Search for the cell housing the specified text and yield its [x, y] center coordinate. 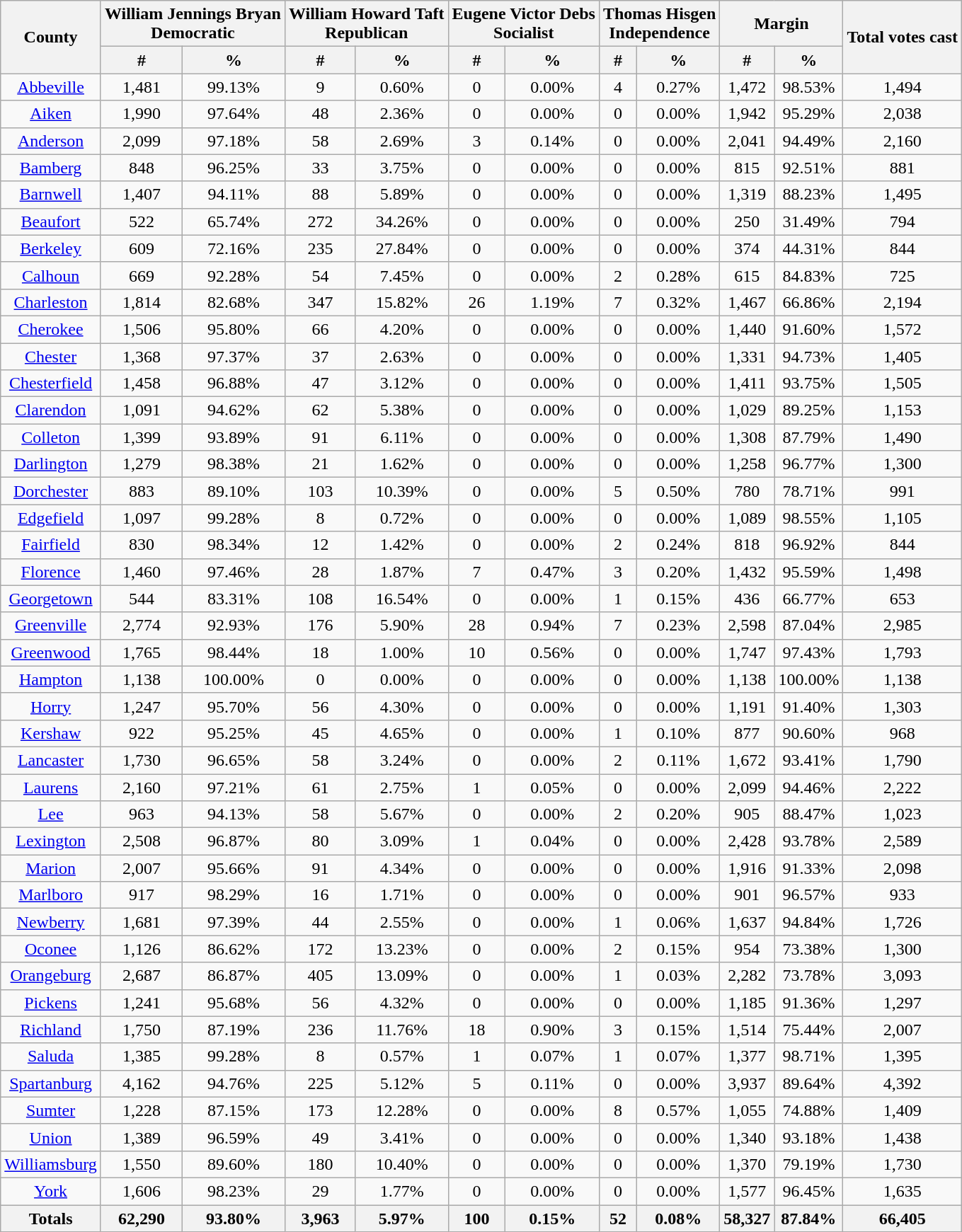
Dorchester [51, 491]
653 [903, 599]
94.76% [234, 1083]
96.45% [808, 1191]
1,258 [748, 464]
0.04% [552, 841]
5.38% [402, 410]
95.70% [234, 706]
780 [748, 491]
1,577 [748, 1191]
87.84% [808, 1218]
66,405 [903, 1218]
16.54% [402, 599]
103 [320, 491]
Eugene Victor DebsSocialist [524, 24]
1,191 [748, 706]
0.60% [402, 87]
1,916 [748, 868]
4.20% [402, 329]
97.18% [234, 141]
1,942 [748, 114]
1,494 [903, 87]
877 [748, 733]
98.23% [234, 1191]
Barnwell [51, 195]
47 [320, 384]
95.29% [808, 114]
0.05% [552, 788]
37 [320, 356]
49 [320, 1137]
2,428 [748, 841]
Florence [51, 572]
86.87% [234, 976]
848 [142, 168]
92.51% [808, 168]
1,247 [142, 706]
Georgetown [51, 599]
88.47% [808, 814]
87.15% [234, 1110]
William Howard TaftRepublican [367, 24]
73.78% [808, 976]
4.34% [402, 868]
2,194 [903, 302]
92.93% [234, 626]
97.21% [234, 788]
Lexington [51, 841]
609 [142, 248]
Clarendon [51, 410]
72.16% [234, 248]
Kershaw [51, 733]
1.77% [402, 1191]
225 [320, 1083]
0.27% [678, 87]
1.87% [402, 572]
97.37% [234, 356]
31.49% [808, 221]
1,331 [748, 356]
0.28% [678, 275]
1,750 [142, 1030]
Richland [51, 1030]
933 [903, 895]
62,290 [142, 1218]
98.53% [808, 87]
1,990 [142, 114]
48 [320, 114]
Colleton [51, 437]
1,472 [748, 87]
1,368 [142, 356]
96.59% [234, 1137]
272 [320, 221]
1,228 [142, 1110]
Williamsburg [51, 1164]
79.19% [808, 1164]
Aiken [51, 114]
66 [320, 329]
2,687 [142, 976]
954 [748, 949]
991 [903, 491]
98.55% [808, 518]
2.36% [402, 114]
33 [320, 168]
1.62% [402, 464]
11.76% [402, 1030]
Saluda [51, 1057]
1.00% [402, 652]
95.68% [234, 1003]
2,508 [142, 841]
669 [142, 275]
12.28% [402, 1110]
0.90% [552, 1030]
815 [748, 168]
1,055 [748, 1110]
347 [320, 302]
5.12% [402, 1083]
180 [320, 1164]
0.03% [678, 976]
1,505 [903, 384]
544 [142, 599]
96.77% [808, 464]
0.06% [678, 922]
Marion [51, 868]
3,963 [320, 1218]
86.62% [234, 949]
1,308 [748, 437]
830 [142, 545]
88 [320, 195]
1,405 [903, 356]
91.40% [808, 706]
1,635 [903, 1191]
963 [142, 814]
87.04% [808, 626]
1,550 [142, 1164]
91.36% [808, 1003]
1,481 [142, 87]
13.23% [402, 949]
0.56% [552, 652]
96.25% [234, 168]
0.10% [678, 733]
1,185 [748, 1003]
3,937 [748, 1083]
80 [320, 841]
66.77% [808, 599]
615 [748, 275]
2,774 [142, 626]
Abbeville [51, 87]
Laurens [51, 788]
10.40% [402, 1164]
1,514 [748, 1030]
90.60% [808, 733]
12 [320, 545]
1,407 [142, 195]
97.64% [234, 114]
83.31% [234, 599]
Cherokee [51, 329]
2.69% [402, 141]
74.88% [808, 1110]
1,303 [903, 706]
Greenwood [51, 652]
4.30% [402, 706]
29 [320, 1191]
10 [477, 652]
95.66% [234, 868]
1,572 [903, 329]
98.44% [234, 652]
96.92% [808, 545]
1,319 [748, 195]
Greenville [51, 626]
93.41% [808, 760]
1,498 [903, 572]
108 [320, 599]
4.32% [402, 1003]
89.64% [808, 1083]
1,411 [748, 384]
725 [903, 275]
62 [320, 410]
92.28% [234, 275]
901 [748, 895]
905 [748, 814]
Orangeburg [51, 976]
93.75% [808, 384]
1,409 [903, 1110]
98.38% [234, 464]
78.71% [808, 491]
436 [748, 599]
5.97% [402, 1218]
0.50% [678, 491]
Fairfield [51, 545]
968 [903, 733]
1,747 [748, 652]
91.60% [808, 329]
Newberry [51, 922]
Totals [51, 1218]
Thomas HisgenIndependence [659, 24]
2,041 [748, 141]
1,460 [142, 572]
1,438 [903, 1137]
4 [617, 87]
44.31% [808, 248]
917 [142, 895]
54 [320, 275]
94.62% [234, 410]
794 [903, 221]
2,598 [748, 626]
1,389 [142, 1137]
Margin [781, 24]
818 [748, 545]
Anderson [51, 141]
3.24% [402, 760]
1,637 [748, 922]
27.84% [402, 248]
95.25% [234, 733]
1,681 [142, 922]
Sumter [51, 1110]
88.23% [808, 195]
883 [142, 491]
96.87% [234, 841]
2.75% [402, 788]
21 [320, 464]
91.33% [808, 868]
1,467 [748, 302]
94.49% [808, 141]
Calhoun [51, 275]
1,126 [142, 949]
97.39% [234, 922]
66.86% [808, 302]
3.75% [402, 168]
1,370 [748, 1164]
0.08% [678, 1218]
2.55% [402, 922]
Darlington [51, 464]
York [51, 1191]
1,490 [903, 437]
1,432 [748, 572]
9 [320, 87]
1,606 [142, 1191]
87.19% [234, 1030]
236 [320, 1030]
1,399 [142, 437]
2,985 [903, 626]
405 [320, 976]
0.24% [678, 545]
73.38% [808, 949]
Chesterfield [51, 384]
1,765 [142, 652]
95.59% [808, 572]
89.60% [234, 1164]
3.09% [402, 841]
0.94% [552, 626]
26 [477, 302]
Lee [51, 814]
7.45% [402, 275]
89.10% [234, 491]
15.82% [402, 302]
1,377 [748, 1057]
95.80% [234, 329]
94.13% [234, 814]
93.18% [808, 1137]
1,089 [748, 518]
1,297 [903, 1003]
Union [51, 1137]
94.46% [808, 788]
2,282 [748, 976]
98.71% [808, 1057]
16 [320, 895]
3,093 [903, 976]
94.84% [808, 922]
1.42% [402, 545]
1,105 [903, 518]
Spartanburg [51, 1083]
1,385 [142, 1057]
Hampton [51, 679]
1,440 [748, 329]
4,392 [903, 1083]
2,098 [903, 868]
881 [903, 168]
52 [617, 1218]
922 [142, 733]
3.12% [402, 384]
Chester [51, 356]
1,814 [142, 302]
65.74% [234, 221]
94.11% [234, 195]
1,241 [142, 1003]
2.63% [402, 356]
0.47% [552, 572]
0.23% [678, 626]
1,672 [748, 760]
Marlboro [51, 895]
4.65% [402, 733]
1,029 [748, 410]
5.67% [402, 814]
84.83% [808, 275]
2,038 [903, 114]
100 [477, 1218]
2,222 [903, 788]
93.89% [234, 437]
Pickens [51, 1003]
89.25% [808, 410]
1,023 [903, 814]
5.89% [402, 195]
1.19% [552, 302]
235 [320, 248]
93.78% [808, 841]
374 [748, 248]
87.79% [808, 437]
1,790 [903, 760]
82.68% [234, 302]
176 [320, 626]
1,506 [142, 329]
93.80% [234, 1218]
1,793 [903, 652]
2,589 [903, 841]
1,495 [903, 195]
44 [320, 922]
Lancaster [51, 760]
1,340 [748, 1137]
75.44% [808, 1030]
10.39% [402, 491]
99.13% [234, 87]
Charleston [51, 302]
98.34% [234, 545]
County [51, 37]
1.71% [402, 895]
45 [320, 733]
34.26% [402, 221]
William Jennings BryanDemocratic [193, 24]
58,327 [748, 1218]
13.09% [402, 976]
98.29% [234, 895]
1,726 [903, 922]
0.14% [552, 141]
3.41% [402, 1137]
1,097 [142, 518]
Edgefield [51, 518]
1,091 [142, 410]
172 [320, 949]
0.72% [402, 518]
1,395 [903, 1057]
Horry [51, 706]
6.11% [402, 437]
1,279 [142, 464]
96.57% [808, 895]
Beaufort [51, 221]
96.65% [234, 760]
Total votes cast [903, 37]
97.43% [808, 652]
250 [748, 221]
61 [320, 788]
Berkeley [51, 248]
173 [320, 1110]
522 [142, 221]
5.90% [402, 626]
Oconee [51, 949]
1,153 [903, 410]
0.32% [678, 302]
Bamberg [51, 168]
94.73% [808, 356]
4,162 [142, 1083]
97.46% [234, 572]
96.88% [234, 384]
1,458 [142, 384]
